Find where the given text appears and provide that cell's center as [X, Y] coordinate. 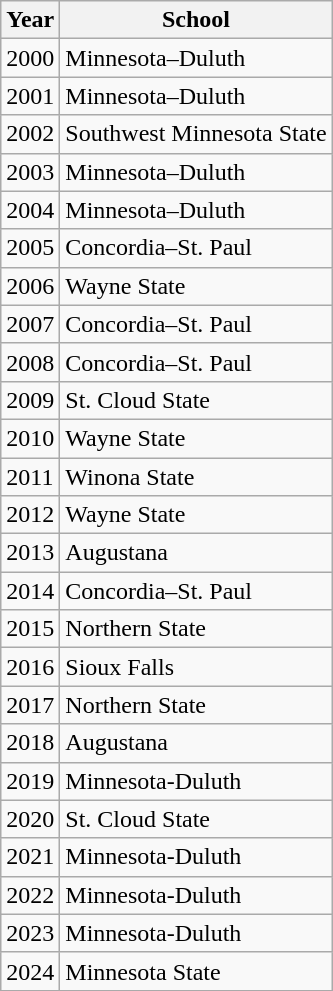
School [196, 20]
2000 [30, 58]
2010 [30, 438]
2005 [30, 248]
2012 [30, 515]
2024 [30, 971]
Year [30, 20]
2017 [30, 705]
2008 [30, 362]
2016 [30, 667]
2007 [30, 324]
2009 [30, 400]
2004 [30, 210]
2019 [30, 781]
Southwest Minnesota State [196, 134]
2023 [30, 933]
2021 [30, 857]
2013 [30, 553]
2001 [30, 96]
2006 [30, 286]
2003 [30, 172]
Winona State [196, 477]
2018 [30, 743]
2002 [30, 134]
2022 [30, 895]
2015 [30, 629]
2011 [30, 477]
Minnesota State [196, 971]
2014 [30, 591]
2020 [30, 819]
Sioux Falls [196, 667]
